Determine the (x, y) coordinate at the center of the cell enclosing the given text.  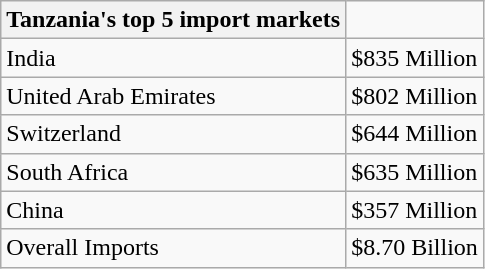
South Africa (174, 172)
$635 Million (415, 172)
$357 Million (415, 210)
$8.70 Billion (415, 248)
United Arab Emirates (174, 96)
India (174, 58)
China (174, 210)
$835 Million (415, 58)
$644 Million (415, 134)
Switzerland (174, 134)
Overall Imports (174, 248)
Tanzania's top 5 import markets (174, 20)
$802 Million (415, 96)
